Locate the cell with the specified text and output its (x, y) center coordinate. 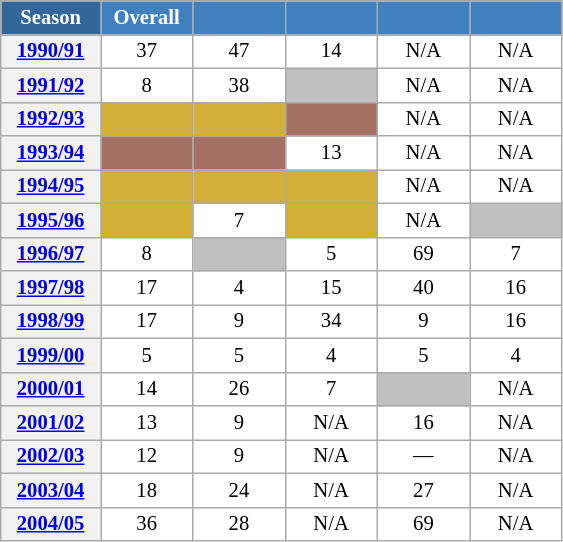
38 (239, 85)
34 (331, 321)
2002/03 (51, 456)
47 (239, 51)
15 (331, 287)
— (423, 456)
2001/02 (51, 423)
Overall (146, 17)
1991/92 (51, 85)
1990/91 (51, 51)
2004/05 (51, 524)
12 (146, 456)
36 (146, 524)
1993/94 (51, 153)
2003/04 (51, 490)
40 (423, 287)
1999/00 (51, 355)
1997/98 (51, 287)
1995/96 (51, 220)
24 (239, 490)
37 (146, 51)
1992/93 (51, 119)
28 (239, 524)
27 (423, 490)
2000/01 (51, 389)
18 (146, 490)
1998/99 (51, 321)
1994/95 (51, 186)
1996/97 (51, 254)
26 (239, 389)
Season (51, 17)
